Locate the cell with the specified text and output its (x, y) center coordinate. 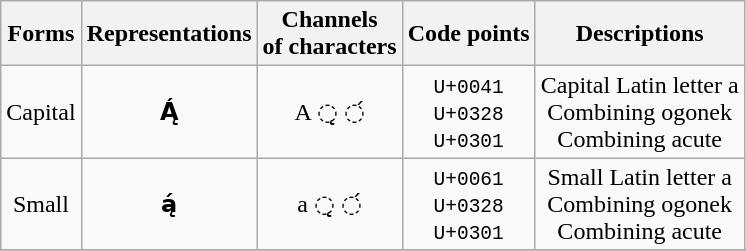
Capital (41, 112)
Small (41, 204)
a ◌̨ ◌́ (330, 204)
U+0041U+0328U+0301 (468, 112)
U+0061U+0328U+0301 (468, 204)
Descriptions (640, 34)
Representations (169, 34)
Ą́ (169, 112)
Code points (468, 34)
Small Latin letter aCombining ogonekCombining acute (640, 204)
Channelsof characters (330, 34)
ą́ (169, 204)
A ◌̨ ◌́ (330, 112)
Capital Latin letter aCombining ogonekCombining acute (640, 112)
Forms (41, 34)
